Detect which cell encompasses the target text, then output its [x, y] center coordinate. 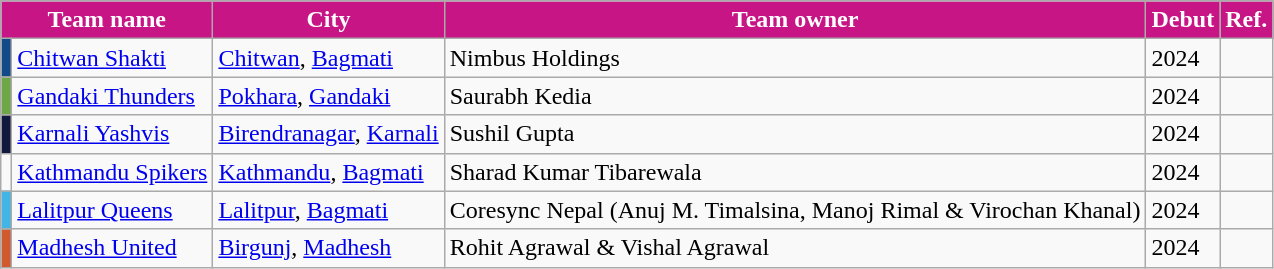
City [328, 20]
Saurabh Kedia [795, 96]
Nimbus Holdings [795, 58]
Debut [1183, 20]
Lalitpur, Bagmati [328, 210]
Lalitpur Queens [112, 210]
Chitwan, Bagmati [328, 58]
Karnali Yashvis [112, 134]
Ref. [1246, 20]
Madhesh United [112, 248]
Team name [107, 20]
Birendranagar, Karnali [328, 134]
Coresync Nepal (Anuj M. Timalsina, Manoj Rimal & Virochan Khanal) [795, 210]
Rohit Agrawal & Vishal Agrawal [795, 248]
Gandaki Thunders [112, 96]
Kathmandu, Bagmati [328, 172]
Pokhara, Gandaki [328, 96]
Chitwan Shakti [112, 58]
Sushil Gupta [795, 134]
Sharad Kumar Tibarewala [795, 172]
Kathmandu Spikers [112, 172]
Birgunj, Madhesh [328, 248]
Team owner [795, 20]
